From the cell containing the given text, extract its center point as (x, y) coordinate. 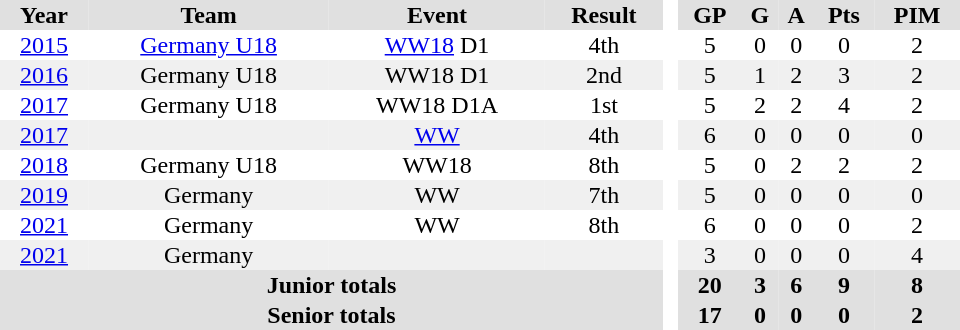
9 (844, 285)
Year (44, 15)
Senior totals (332, 315)
20 (710, 285)
1st (604, 105)
2nd (604, 75)
Team (208, 15)
GP (710, 15)
Pts (844, 15)
2019 (44, 195)
G (760, 15)
7th (604, 195)
Result (604, 15)
1 (760, 75)
Event (437, 15)
17 (710, 315)
WW18 (437, 165)
2018 (44, 165)
Junior totals (332, 285)
8 (917, 285)
A (796, 15)
2015 (44, 45)
WW18 D1A (437, 105)
PIM (917, 15)
2016 (44, 75)
